Extract the (x, y) coordinate from the center of the cell holding the provided text.  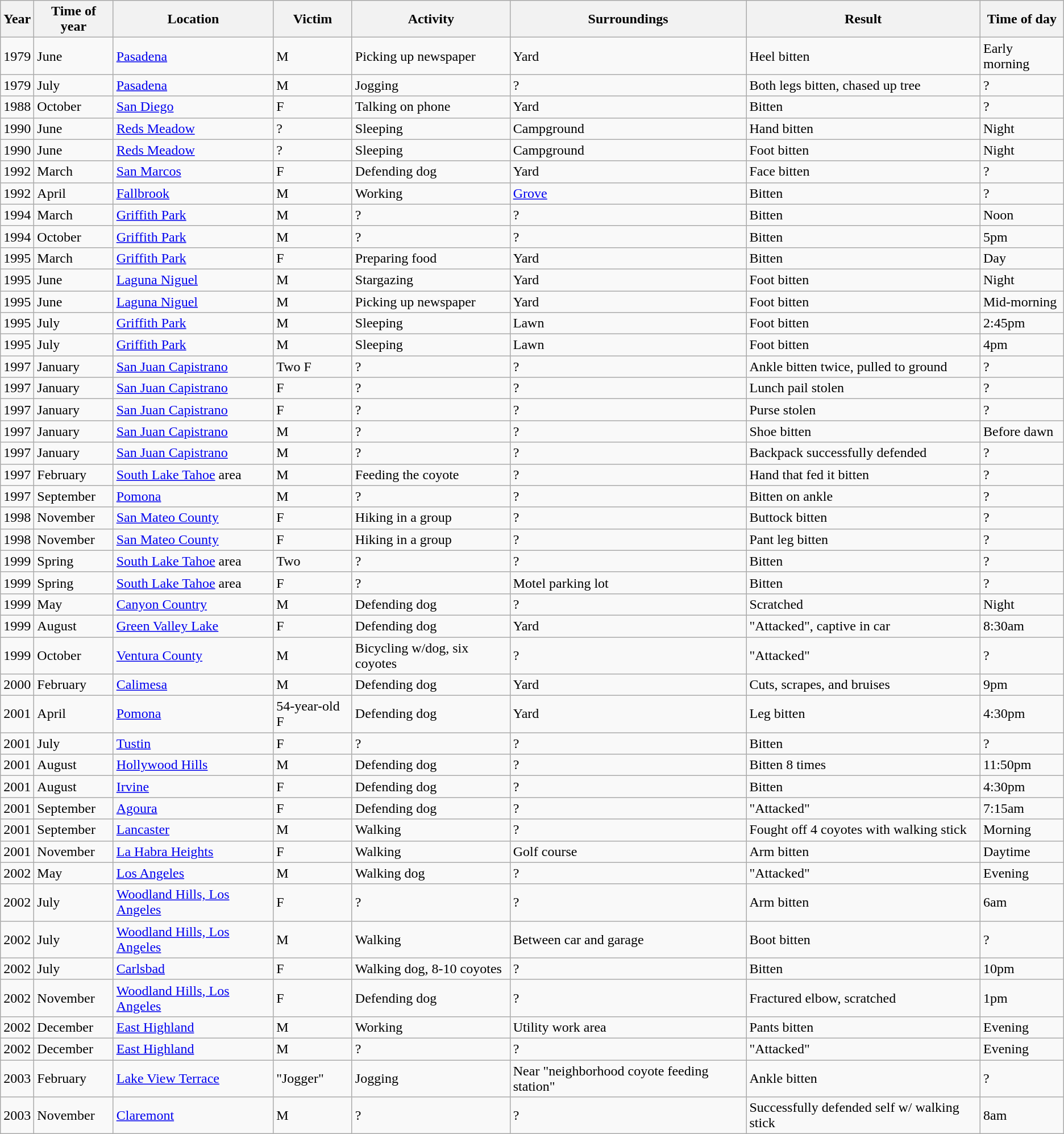
Buttock bitten (863, 518)
Ankle bitten twice, pulled to ground (863, 367)
Feeding the coyote (431, 475)
Hollywood Hills (193, 765)
9pm (1022, 685)
"Attacked", captive in car (863, 626)
Two F (313, 367)
Motel parking lot (628, 583)
Before dawn (1022, 431)
Fractured elbow, scratched (863, 998)
Location (193, 19)
Preparing food (431, 258)
2000 (17, 685)
Stargazing (431, 280)
Noon (1022, 215)
Morning (1022, 830)
La Habra Heights (193, 851)
Pant leg bitten (863, 539)
Pants bitten (863, 1027)
Lunch pail stolen (863, 388)
Mid-morning (1022, 302)
Ankle bitten (863, 1078)
Successfully defended self w/ walking stick (863, 1115)
Bicycling w/dog, six coyotes (431, 655)
Hand bitten (863, 128)
8am (1022, 1115)
Green Valley Lake (193, 626)
Daytime (1022, 851)
Shoe bitten (863, 431)
Talking on phone (431, 107)
Cuts, scrapes, and bruises (863, 685)
"Jogger" (313, 1078)
Early morning (1022, 56)
Golf course (628, 851)
Backpack successfully defended (863, 453)
1pm (1022, 998)
Bitten on ankle (863, 496)
Agoura (193, 808)
Heel bitten (863, 56)
Both legs bitten, chased up tree (863, 85)
Result (863, 19)
Utility work area (628, 1027)
Lancaster (193, 830)
Walking dog, 8-10 coyotes (431, 969)
Year (17, 19)
Claremont (193, 1115)
Los Angeles (193, 873)
Irvine (193, 787)
Between car and garage (628, 939)
7:15am (1022, 808)
6am (1022, 903)
Leg bitten (863, 714)
Ventura County (193, 655)
Lake View Terrace (193, 1078)
Hand that fed it bitten (863, 475)
10pm (1022, 969)
Two (313, 561)
Scratched (863, 604)
Fought off 4 coyotes with walking stick (863, 830)
San Diego (193, 107)
Day (1022, 258)
Near "neighborhood coyote feeding station" (628, 1078)
Victim (313, 19)
54-year-old F (313, 714)
Surroundings (628, 19)
11:50pm (1022, 765)
Time of year (74, 19)
Carlsbad (193, 969)
Purse stolen (863, 410)
Walking dog (431, 873)
Bitten 8 times (863, 765)
5pm (1022, 236)
4pm (1022, 345)
Boot bitten (863, 939)
1988 (17, 107)
Face bitten (863, 172)
Grove (628, 193)
Fallbrook (193, 193)
Tustin (193, 743)
Activity (431, 19)
Canyon Country (193, 604)
San Marcos (193, 172)
8:30am (1022, 626)
Time of day (1022, 19)
2:45pm (1022, 323)
Calimesa (193, 685)
